Output the (X, Y) coordinate of the center of the cell containing the given text.  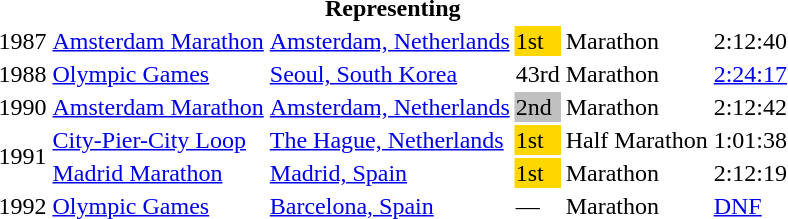
Madrid, Spain (390, 173)
City-Pier-City Loop (158, 140)
The Hague, Netherlands (390, 140)
43rd (538, 74)
2:12:42 (750, 107)
Olympic Games (158, 74)
Half Marathon (636, 140)
2:12:40 (750, 41)
Madrid Marathon (158, 173)
Seoul, South Korea (390, 74)
1:01:38 (750, 140)
2:24:17 (750, 74)
2:12:19 (750, 173)
2nd (538, 107)
